Identify which cell holds the provided text, then report its [x, y] central coordinate. 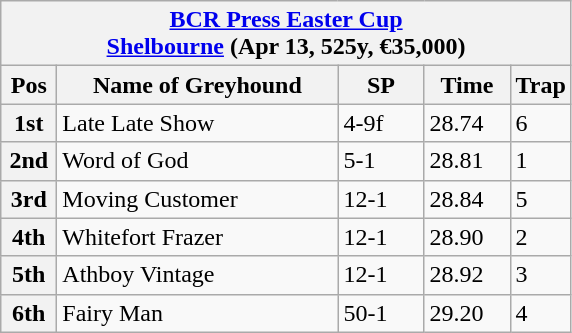
Time [467, 85]
4th [29, 237]
4 [540, 313]
50-1 [381, 313]
5 [540, 199]
28.92 [467, 275]
Athboy Vintage [198, 275]
2 [540, 237]
SP [381, 85]
Pos [29, 85]
6 [540, 123]
29.20 [467, 313]
28.81 [467, 161]
Late Late Show [198, 123]
4-9f [381, 123]
1st [29, 123]
Name of Greyhound [198, 85]
2nd [29, 161]
5th [29, 275]
28.90 [467, 237]
5-1 [381, 161]
28.84 [467, 199]
3rd [29, 199]
Whitefort Frazer [198, 237]
1 [540, 161]
6th [29, 313]
Fairy Man [198, 313]
Word of God [198, 161]
3 [540, 275]
Trap [540, 85]
28.74 [467, 123]
BCR Press Easter CupShelbourne (Apr 13, 525y, €35,000) [286, 34]
Moving Customer [198, 199]
